Capture the cell that displays the provided text and extract its [X, Y] central coordinate. 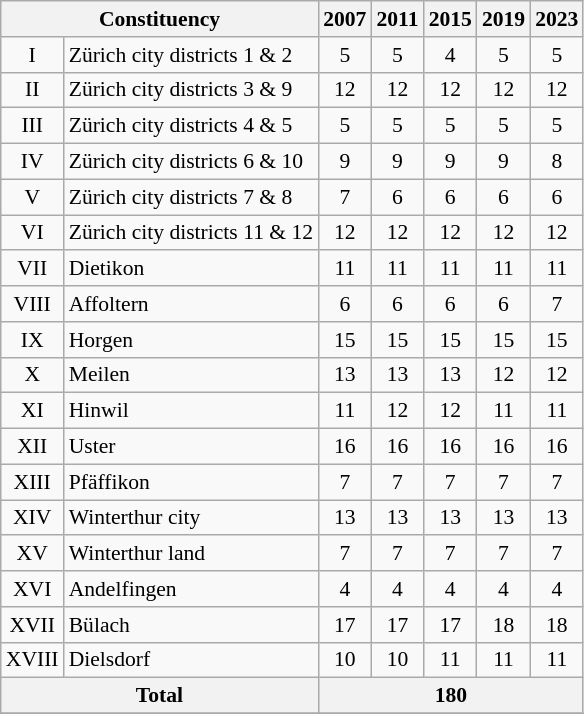
X [32, 375]
Pfäffikon [192, 482]
2011 [397, 19]
V [32, 197]
180 [450, 696]
2007 [344, 19]
IV [32, 162]
Winterthur land [192, 554]
I [32, 55]
VI [32, 233]
8 [556, 162]
XVIII [32, 660]
IX [32, 340]
II [32, 90]
Zürich city districts 4 & 5 [192, 126]
Constituency [160, 19]
Dietikon [192, 269]
Hinwil [192, 411]
XV [32, 554]
VII [32, 269]
Bülach [192, 625]
Zürich city districts 3 & 9 [192, 90]
XII [32, 447]
XIV [32, 518]
XVI [32, 589]
Winterthur city [192, 518]
Zürich city districts 11 & 12 [192, 233]
Uster [192, 447]
2015 [450, 19]
2023 [556, 19]
XIII [32, 482]
Meilen [192, 375]
VIII [32, 304]
Zürich city districts 7 & 8 [192, 197]
Affoltern [192, 304]
Dielsdorf [192, 660]
2019 [504, 19]
Zürich city districts 6 & 10 [192, 162]
Horgen [192, 340]
XI [32, 411]
Zürich city districts 1 & 2 [192, 55]
III [32, 126]
Andelfingen [192, 589]
Total [160, 696]
XVII [32, 625]
